Output the [X, Y] coordinate of the center of the cell containing the given text.  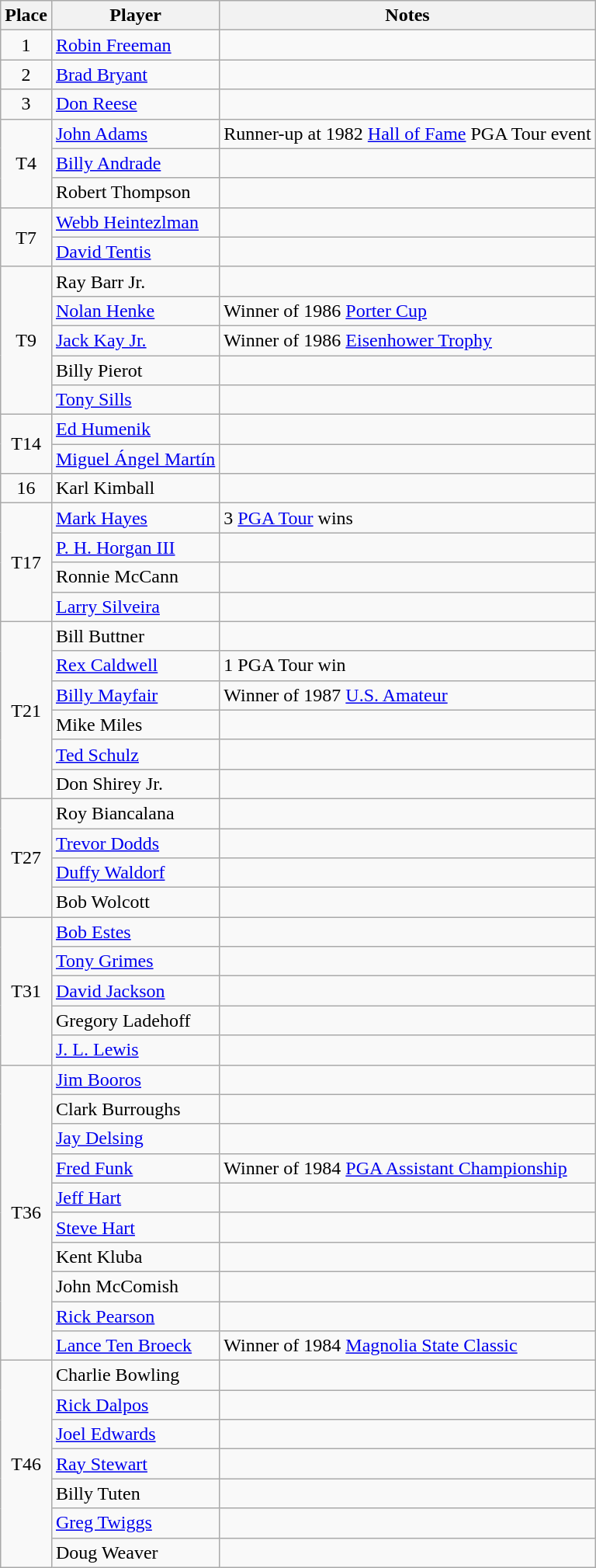
T4 [26, 163]
T46 [26, 1464]
Roy Biancalana [135, 813]
Don Reese [135, 104]
Winner of 1986 Eisenhower Trophy [407, 340]
3 PGA Tour wins [407, 518]
Larry Silveira [135, 607]
Billy Mayfair [135, 695]
Kent Kluba [135, 1257]
Jim Booros [135, 1080]
T17 [26, 562]
Doug Weaver [135, 1552]
Mike Miles [135, 725]
Bill Buttner [135, 636]
Ted Schulz [135, 754]
T9 [26, 340]
John McComish [135, 1286]
Runner-up at 1982 Hall of Fame PGA Tour event [407, 134]
T21 [26, 710]
Winner of 1984 PGA Assistant Championship [407, 1168]
Robert Thompson [135, 193]
J. L. Lewis [135, 1050]
Miguel Ángel Martín [135, 459]
Karl Kimball [135, 488]
Billy Tuten [135, 1493]
Place [26, 16]
Webb Heintezlman [135, 222]
Rick Dalpos [135, 1405]
Bob Wolcott [135, 902]
T36 [26, 1213]
Ray Stewart [135, 1464]
2 [26, 75]
Brad Bryant [135, 75]
T27 [26, 857]
David Tentis [135, 252]
Ray Barr Jr. [135, 281]
Jeff Hart [135, 1198]
Notes [407, 16]
T14 [26, 444]
Billy Pierot [135, 370]
Jay Delsing [135, 1139]
Tony Sills [135, 400]
Don Shirey Jr. [135, 784]
Trevor Dodds [135, 843]
Rick Pearson [135, 1316]
Winner of 1987 U.S. Amateur [407, 695]
Fred Funk [135, 1168]
1 [26, 45]
16 [26, 488]
Greg Twiggs [135, 1523]
1 PGA Tour win [407, 666]
T31 [26, 991]
Ed Humenik [135, 429]
Joel Edwards [135, 1434]
Winner of 1984 Magnolia State Classic [407, 1346]
P. H. Horgan III [135, 548]
Rex Caldwell [135, 666]
Winner of 1986 Porter Cup [407, 311]
Billy Andrade [135, 163]
John Adams [135, 134]
Ronnie McCann [135, 577]
Robin Freeman [135, 45]
Gregory Ladehoff [135, 1020]
Tony Grimes [135, 961]
Mark Hayes [135, 518]
Lance Ten Broeck [135, 1346]
Player [135, 16]
Clark Burroughs [135, 1109]
David Jackson [135, 991]
3 [26, 104]
Charlie Bowling [135, 1375]
Steve Hart [135, 1227]
Bob Estes [135, 932]
Nolan Henke [135, 311]
Jack Kay Jr. [135, 340]
T7 [26, 237]
Duffy Waldorf [135, 873]
